Identify which cell holds the provided text, then report its [X, Y] central coordinate. 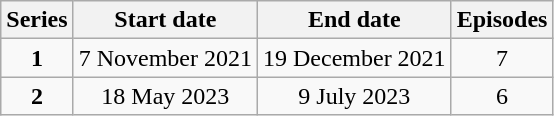
Start date [165, 20]
19 December 2021 [354, 58]
18 May 2023 [165, 96]
6 [502, 96]
7 November 2021 [165, 58]
9 July 2023 [354, 96]
Episodes [502, 20]
Series [37, 20]
End date [354, 20]
7 [502, 58]
2 [37, 96]
1 [37, 58]
